Return [x, y] of the center of cell containing provided text 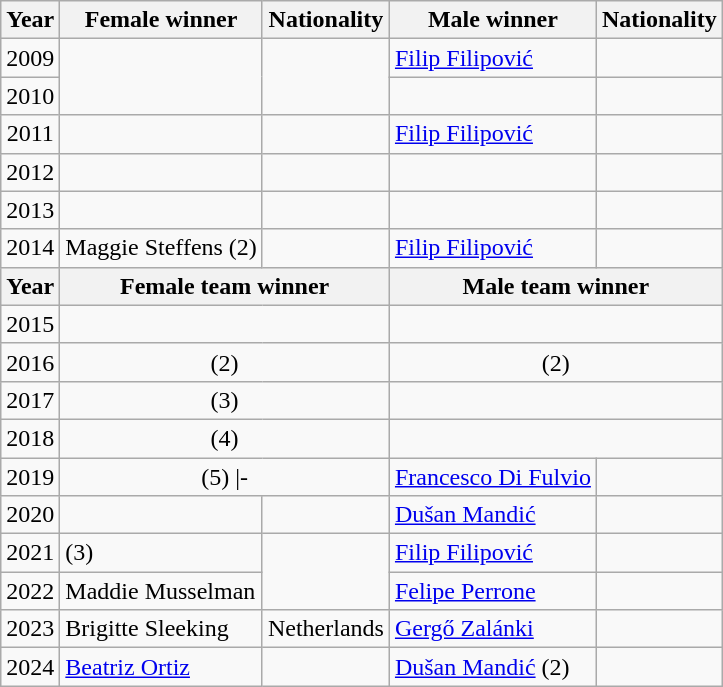
2024 [30, 667]
Francesco Di Fulvio [492, 477]
Maddie Musselman [162, 591]
Felipe Perrone [492, 591]
2019 [30, 477]
2012 [30, 172]
Dušan Mandić [492, 515]
2017 [30, 400]
Dušan Mandić (2) [492, 667]
Maggie Steffens (2) [162, 248]
Male team winner [556, 286]
(4) [225, 438]
2020 [30, 515]
2021 [30, 553]
(5) |- [225, 477]
Gergő Zalánki [492, 629]
2013 [30, 210]
Female team winner [225, 286]
2011 [30, 134]
2022 [30, 591]
2023 [30, 629]
2009 [30, 58]
2015 [30, 324]
2018 [30, 438]
Male winner [492, 20]
Netherlands [326, 629]
Brigitte Sleeking [162, 629]
Female winner [162, 20]
2016 [30, 362]
Beatriz Ortiz [162, 667]
2014 [30, 248]
2010 [30, 96]
